Determine the [x, y] coordinate at the center of the cell enclosing the given text.  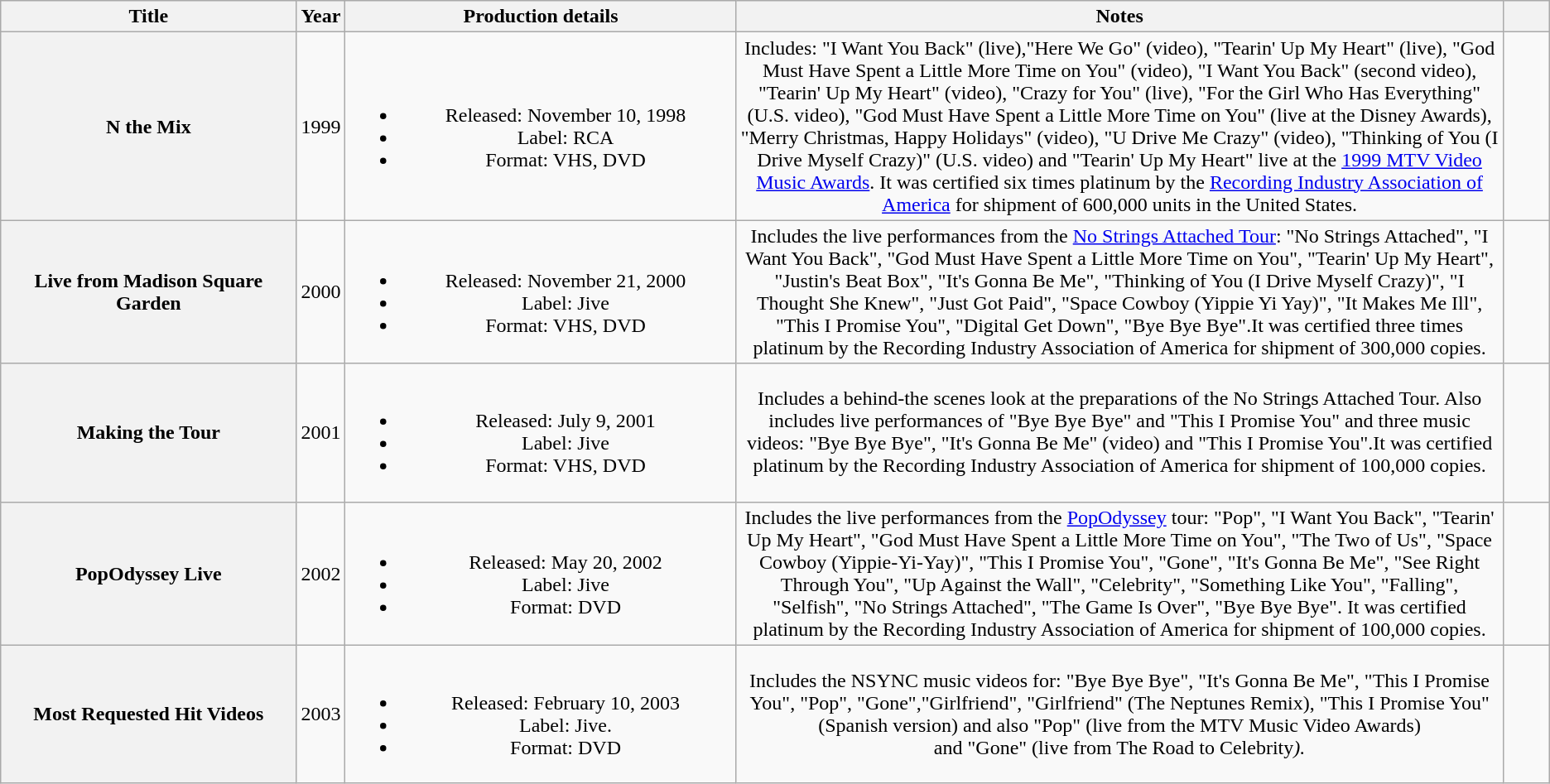
PopOdyssey Live [149, 573]
Title [149, 17]
Released: February 10, 2003Label: Jive.Format: DVD [541, 714]
2002 [321, 573]
2001 [321, 432]
Year [321, 17]
Released: November 21, 2000Label: JiveFormat: VHS, DVD [541, 291]
Released: July 9, 2001Label: JiveFormat: VHS, DVD [541, 432]
Most Requested Hit Videos [149, 714]
2003 [321, 714]
Released: November 10, 1998Label: RCAFormat: VHS, DVD [541, 126]
N the Mix [149, 126]
Released: May 20, 2002Label: JiveFormat: DVD [541, 573]
Production details [541, 17]
Live from Madison Square Garden [149, 291]
Making the Tour [149, 432]
2000 [321, 291]
Notes [1119, 17]
1999 [321, 126]
